Capture the cell that displays the provided text and extract its [X, Y] central coordinate. 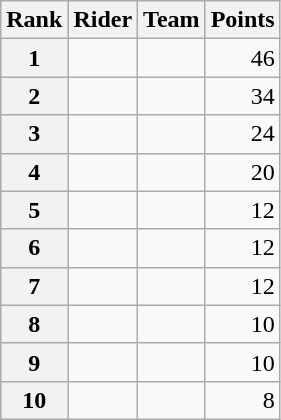
3 [34, 134]
Rank [34, 20]
20 [242, 172]
2 [34, 96]
Rider [103, 20]
1 [34, 58]
4 [34, 172]
34 [242, 96]
9 [34, 362]
24 [242, 134]
5 [34, 210]
Points [242, 20]
6 [34, 248]
Team [172, 20]
46 [242, 58]
7 [34, 286]
